Capture the cell that displays the provided text and extract its [x, y] central coordinate. 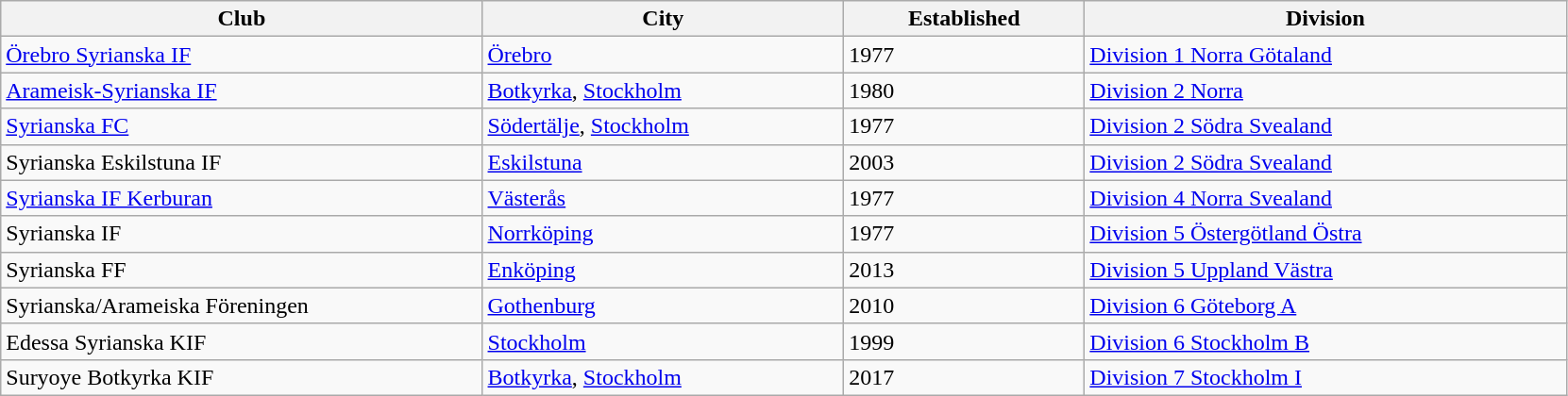
Division 1 Norra Götaland [1325, 55]
City [663, 19]
Division [1325, 19]
Established [965, 19]
Syrianska IF [242, 234]
Edessa Syrianska KIF [242, 341]
Norrköping [663, 234]
Division 7 Stockholm I [1325, 377]
Eskilstuna [663, 162]
2010 [965, 305]
Örebro Syrianska IF [242, 55]
Örebro [663, 55]
1999 [965, 341]
2013 [965, 270]
Gothenburg [663, 305]
2017 [965, 377]
Syrianska/Arameiska Föreningen [242, 305]
Division 5 Uppland Västra [1325, 270]
Division 4 Norra Svealand [1325, 198]
Enköping [663, 270]
Arameisk-Syrianska IF [242, 91]
Division 6 Göteborg A [1325, 305]
Division 2 Norra [1325, 91]
2003 [965, 162]
1980 [965, 91]
Division 6 Stockholm B [1325, 341]
Suryoye Botkyrka KIF [242, 377]
Syrianska FC [242, 126]
Stockholm [663, 341]
Västerås [663, 198]
Syrianska IF Kerburan [242, 198]
Södertälje, Stockholm [663, 126]
Club [242, 19]
Division 5 Östergötland Östra [1325, 234]
Syrianska Eskilstuna IF [242, 162]
Syrianska FF [242, 270]
